Return the [x, y] coordinate for the center point of the cell that contains the specified text.  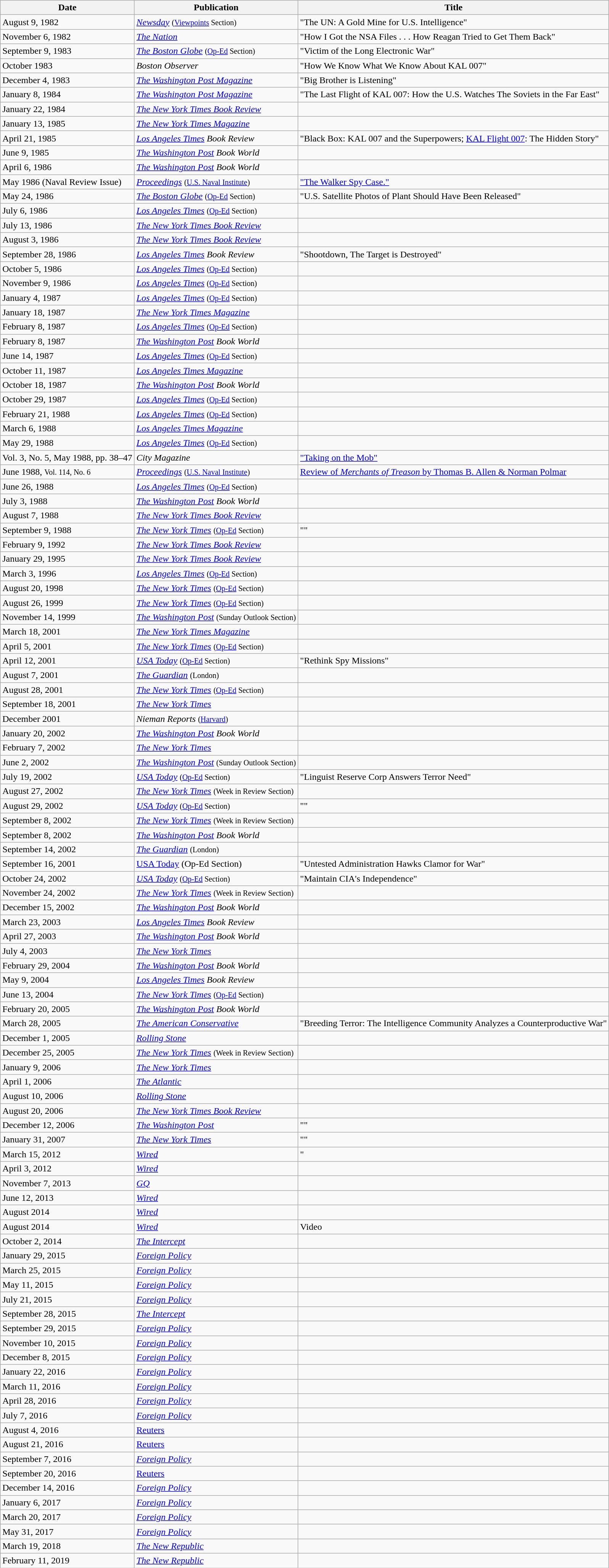
October 18, 1987 [67, 385]
June 14, 1987 [67, 356]
November 24, 2002 [67, 893]
May 9, 2004 [67, 980]
"Maintain CIA's Independence" [453, 878]
October 1983 [67, 66]
June 26, 1988 [67, 487]
August 26, 1999 [67, 602]
May 29, 1988 [67, 443]
July 13, 1986 [67, 225]
June 12, 2013 [67, 1198]
August 29, 2002 [67, 806]
September 14, 2002 [67, 849]
February 7, 2002 [67, 748]
June 1988, Vol. 114, No. 6 [67, 472]
"How We Know What We Know About KAL 007" [453, 66]
February 29, 2004 [67, 966]
July 19, 2002 [67, 777]
June 9, 1985 [67, 153]
The American Conservative [216, 1023]
December 25, 2005 [67, 1052]
March 15, 2012 [67, 1154]
"U.S. Satellite Photos of Plant Should Have Been Released" [453, 196]
"Taking on the Mob" [453, 458]
"Big Brother is Listening" [453, 80]
September 29, 2015 [67, 1328]
May 1986 (Naval Review Issue) [67, 182]
August 20, 1998 [67, 588]
April 27, 2003 [67, 937]
January 29, 2015 [67, 1256]
December 8, 2015 [67, 1358]
December 12, 2006 [67, 1125]
November 9, 1986 [67, 283]
September 7, 2016 [67, 1459]
January 8, 1984 [67, 95]
July 6, 1986 [67, 211]
March 3, 1996 [67, 574]
February 9, 1992 [67, 545]
August 28, 2001 [67, 690]
December 15, 2002 [67, 908]
March 25, 2015 [67, 1270]
January 22, 1984 [67, 109]
GQ [216, 1183]
July 3, 1988 [67, 501]
"The UN: A Gold Mine for U.S. Intelligence" [453, 22]
October 2, 2014 [67, 1241]
September 28, 2015 [67, 1314]
December 2001 [67, 719]
June 13, 2004 [67, 994]
The Washington Post [216, 1125]
June 2, 2002 [67, 762]
Video [453, 1227]
October 24, 2002 [67, 878]
January 4, 1987 [67, 298]
October 11, 1987 [67, 370]
August 3, 1986 [67, 240]
"Untested Administration Hawks Clamor for War" [453, 864]
January 20, 2002 [67, 733]
October 29, 1987 [67, 399]
"Breeding Terror: The Intelligence Community Analyzes a Counterproductive War" [453, 1023]
Title [453, 8]
September 9, 1983 [67, 51]
"Linguist Reserve Corp Answers Terror Need" [453, 777]
September 9, 1988 [67, 530]
September 28, 1986 [67, 254]
November 7, 2013 [67, 1183]
Date [67, 8]
September 18, 2001 [67, 704]
"How I Got the NSA Files . . . How Reagan Tried to Get Them Back" [453, 37]
February 21, 1988 [67, 414]
February 20, 2005 [67, 1009]
"Shootdown, The Target is Destroyed" [453, 254]
September 16, 2001 [67, 864]
August 20, 2006 [67, 1111]
March 23, 2003 [67, 922]
July 21, 2015 [67, 1299]
February 11, 2019 [67, 1560]
January 18, 1987 [67, 312]
The Atlantic [216, 1081]
"The Last Flight of KAL 007: How the U.S. Watches The Soviets in the Far East" [453, 95]
April 21, 1985 [67, 138]
August 9, 1982 [67, 22]
November 6, 1982 [67, 37]
May 24, 1986 [67, 196]
April 3, 2012 [67, 1169]
August 10, 2006 [67, 1096]
Review of Merchants of Treason by Thomas B. Allen & Norman Polmar [453, 472]
January 31, 2007 [67, 1140]
Vol. 3, No. 5, May 1988, pp. 38–47 [67, 458]
City Magazine [216, 458]
August 7, 1988 [67, 516]
March 28, 2005 [67, 1023]
April 6, 1986 [67, 167]
Nieman Reports (Harvard) [216, 719]
November 10, 2015 [67, 1343]
August 21, 2016 [67, 1444]
August 27, 2002 [67, 791]
April 1, 2006 [67, 1081]
July 4, 2003 [67, 951]
January 22, 2016 [67, 1372]
April 28, 2016 [67, 1401]
September 20, 2016 [67, 1473]
"Victim of the Long Electronic War" [453, 51]
January 29, 1995 [67, 559]
April 5, 2001 [67, 646]
October 5, 1986 [67, 269]
December 14, 2016 [67, 1488]
March 18, 2001 [67, 631]
November 14, 1999 [67, 617]
Publication [216, 8]
Boston Observer [216, 66]
Newsday (Viewpoints Section) [216, 22]
August 7, 2001 [67, 675]
March 20, 2017 [67, 1517]
" [453, 1154]
January 13, 1985 [67, 124]
August 4, 2016 [67, 1430]
December 1, 2005 [67, 1038]
December 4, 1983 [67, 80]
July 7, 2016 [67, 1415]
The Nation [216, 37]
"Rethink Spy Missions" [453, 661]
January 6, 2017 [67, 1502]
March 11, 2016 [67, 1386]
March 19, 2018 [67, 1546]
"Black Box: KAL 007 and the Superpowers; KAL Flight 007: The Hidden Story" [453, 138]
March 6, 1988 [67, 429]
April 12, 2001 [67, 661]
January 9, 2006 [67, 1067]
May 31, 2017 [67, 1531]
May 11, 2015 [67, 1285]
"The Walker Spy Case." [453, 182]
